Scan for the cell matching the given text and deliver its (X, Y) coordinate at center. 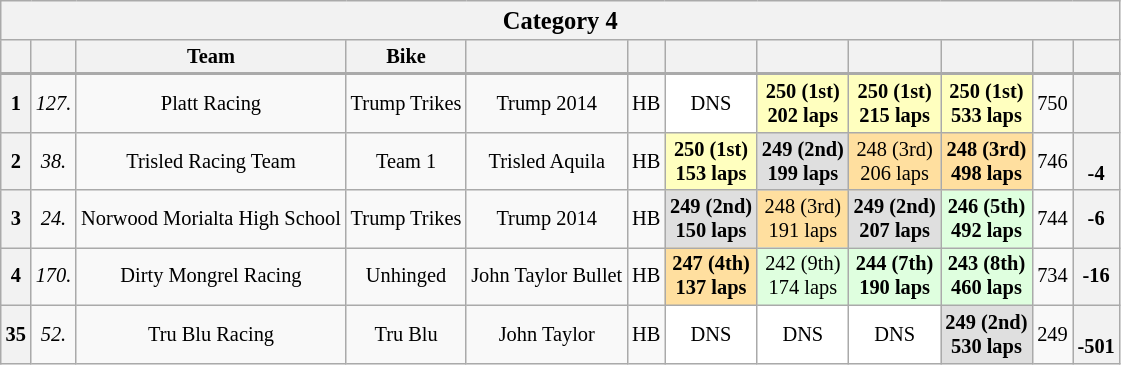
250 (1st) 202 laps (803, 103)
250 (1st)533 laps (987, 103)
4 (16, 276)
170. (54, 276)
249 (2nd)150 laps (711, 219)
Tru Blu Racing (211, 334)
24. (54, 219)
-16 (1096, 276)
249 (2nd) 530 laps (987, 334)
750 (1052, 103)
247 (4th) 137 laps (711, 276)
734 (1052, 276)
127. (54, 103)
Bike (406, 57)
248 (3rd)191 laps (803, 219)
-6 (1096, 219)
Dirty Mongrel Racing (211, 276)
Tru Blu (406, 334)
3 (16, 219)
-4 (1096, 161)
242 (9th) 174 laps (803, 276)
Team 1 (406, 161)
746 (1052, 161)
243 (8th) 460 laps (987, 276)
249 (1052, 334)
1 (16, 103)
38. (54, 161)
Unhinged (406, 276)
52. (54, 334)
246 (5th) 492 laps (987, 219)
250 (1st) 153 laps (711, 161)
250 (1st) 215 laps (895, 103)
248 (3rd) 206 laps (895, 161)
John Taylor (546, 334)
744 (1052, 219)
Trisled Aquila (546, 161)
Platt Racing (211, 103)
2 (16, 161)
Team (211, 57)
-501 (1096, 334)
248 (3rd)498 laps (987, 161)
John Taylor Bullet (546, 276)
244 (7th) 190 laps (895, 276)
249 (2nd) 199 laps (803, 161)
Category 4 (560, 20)
249 (2nd)207 laps (895, 219)
Trisled Racing Team (211, 161)
Norwood Morialta High School (211, 219)
35 (16, 334)
